Locate the cell with the specified text and output its [x, y] center coordinate. 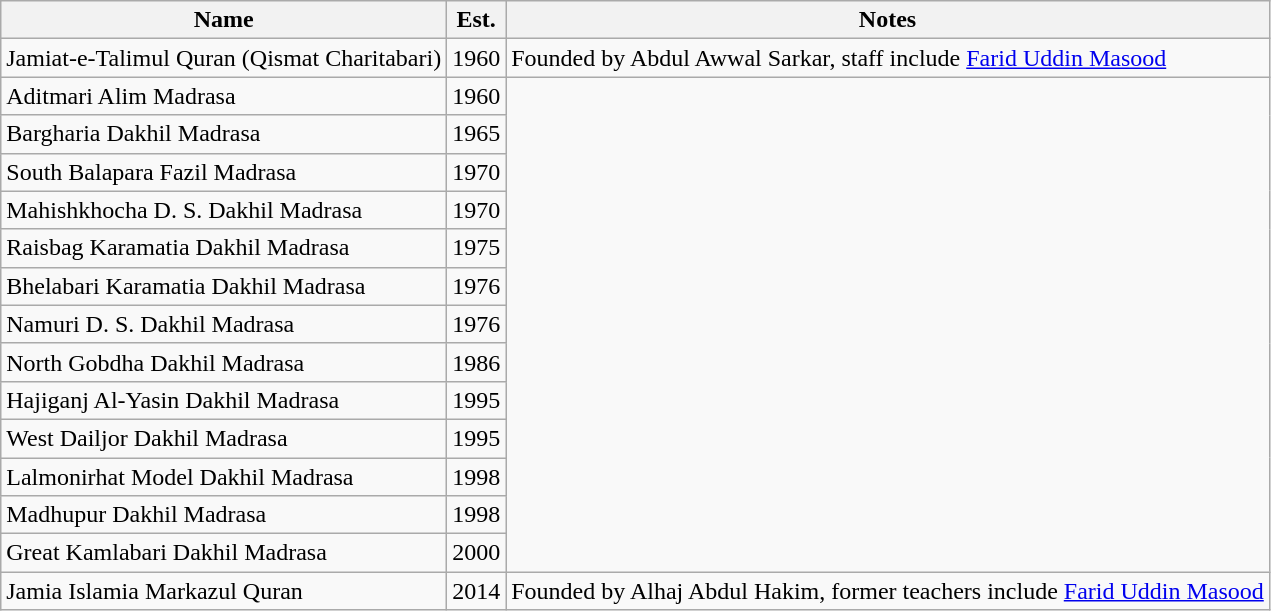
2000 [476, 553]
Notes [888, 20]
2014 [476, 591]
Namuri D. S. Dakhil Madrasa [224, 324]
Est. [476, 20]
Name [224, 20]
Bhelabari Karamatia Dakhil Madrasa [224, 286]
South Balapara Fazil Madrasa [224, 172]
Jamiat-e-Talimul Quran (Qismat Charitabari) [224, 58]
West Dailjor Dakhil Madrasa [224, 438]
Great Kamlabari Dakhil Madrasa [224, 553]
Madhupur Dakhil Madrasa [224, 515]
Mahishkhocha D. S. Dakhil Madrasa [224, 210]
Founded by Abdul Awwal Sarkar, staff include Farid Uddin Masood [888, 58]
Bargharia Dakhil Madrasa [224, 134]
Raisbag Karamatia Dakhil Madrasa [224, 248]
1975 [476, 248]
North Gobdha Dakhil Madrasa [224, 362]
Founded by Alhaj Abdul Hakim, former teachers include Farid Uddin Masood [888, 591]
Jamia Islamia Markazul Quran [224, 591]
1965 [476, 134]
1986 [476, 362]
Aditmari Alim Madrasa [224, 96]
Hajiganj Al-Yasin Dakhil Madrasa [224, 400]
Lalmonirhat Model Dakhil Madrasa [224, 477]
